Search for the cell housing the specified text and yield its (X, Y) center coordinate. 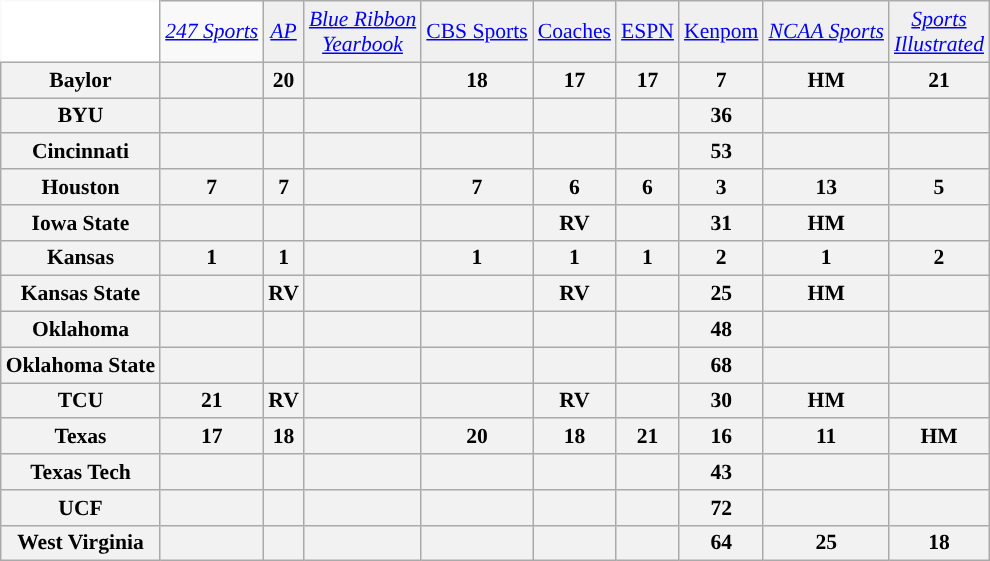
31 (721, 223)
West Virginia (80, 543)
68 (721, 365)
72 (721, 508)
TCU (80, 401)
43 (721, 472)
ESPN (648, 32)
UCF (80, 508)
Texas (80, 437)
AP (284, 32)
Oklahoma State (80, 365)
Kenpom (721, 32)
CBS Sports (477, 32)
SportsIllustrated (939, 32)
64 (721, 543)
Blue RibbonYearbook (362, 32)
48 (721, 330)
247 Sports (212, 32)
16 (721, 437)
Coaches (574, 32)
Texas Tech (80, 472)
Kansas (80, 258)
11 (826, 437)
Oklahoma (80, 330)
13 (826, 187)
Iowa State (80, 223)
Houston (80, 187)
BYU (80, 116)
Cincinnati (80, 152)
53 (721, 152)
30 (721, 401)
Baylor (80, 80)
NCAA Sports (826, 32)
3 (721, 187)
Kansas State (80, 294)
36 (721, 116)
5 (939, 187)
